Capture the cell that displays the provided text and extract its [X, Y] central coordinate. 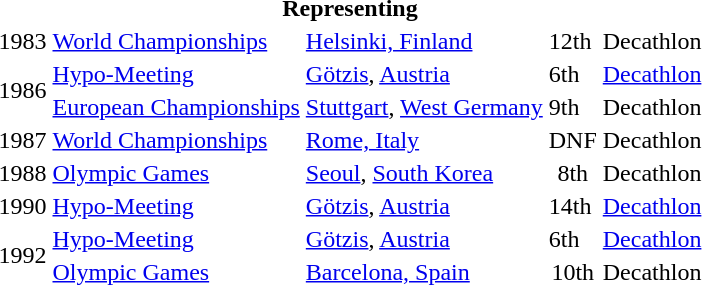
14th [572, 206]
8th [572, 173]
European Championships [176, 107]
DNF [572, 140]
9th [572, 107]
Seoul, South Korea [424, 173]
Olympic Games [176, 173]
Stuttgart, West Germany [424, 107]
Helsinki, Finland [424, 41]
Rome, Italy [424, 140]
12th [572, 41]
